Return (x, y) of the center of cell containing provided text 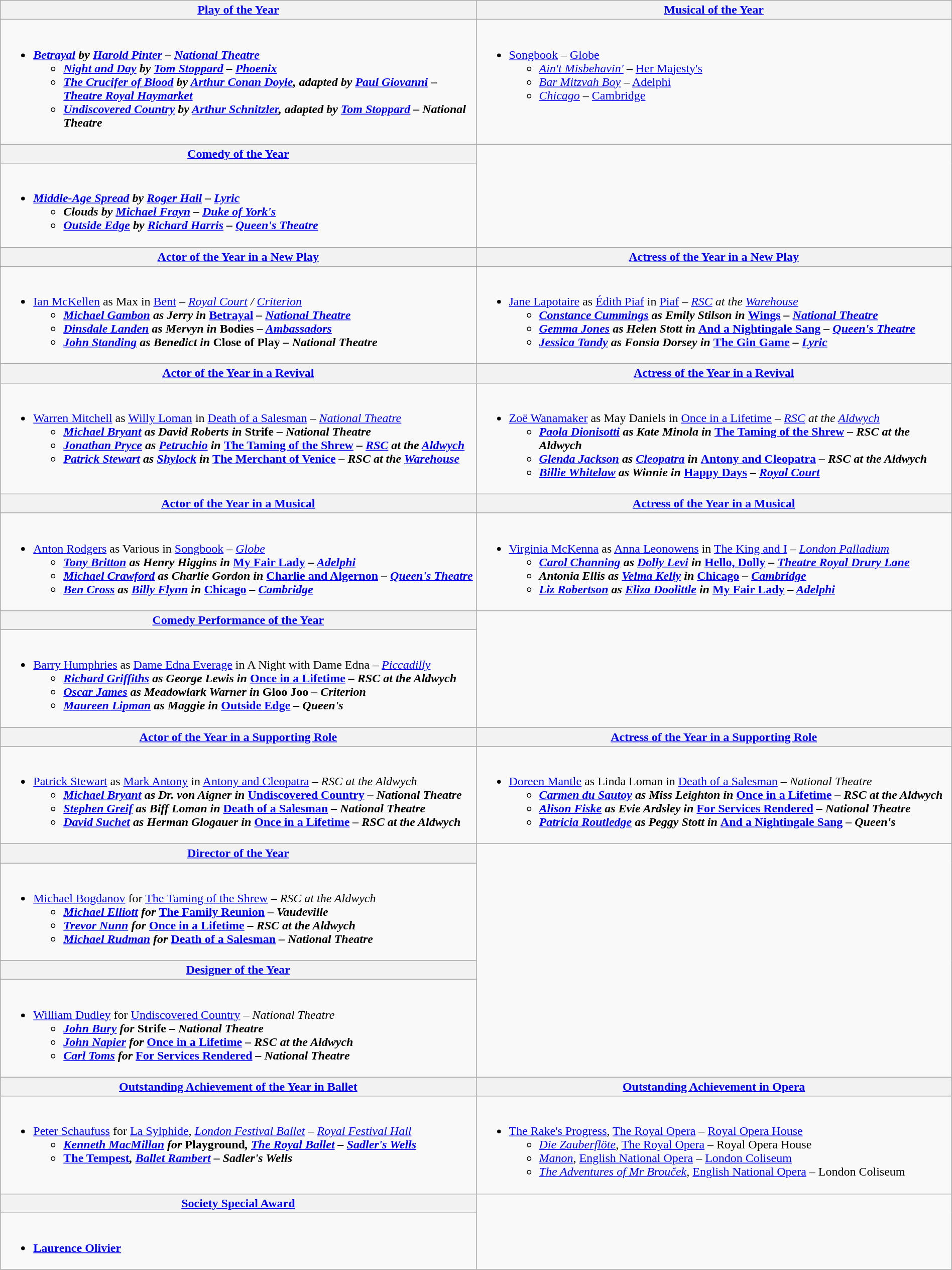
Actress of the Year in a New Play (714, 257)
Comedy Performance of the Year (238, 620)
Director of the Year (238, 854)
Play of the Year (238, 10)
Actor of the Year in a Musical (238, 503)
Comedy of the Year (238, 154)
Actress of the Year in a Supporting Role (714, 737)
Songbook – GlobeAin't Misbehavin' – Her Majesty'sBar Mitzvah Boy – AdelphiChicago – Cambridge (714, 82)
Actor of the Year in a Supporting Role (238, 737)
Designer of the Year (238, 970)
Actor of the Year in a Revival (238, 373)
Society Special Award (238, 1203)
Actor of the Year in a New Play (238, 257)
Actress of the Year in a Revival (714, 373)
Outstanding Achievement in Opera (714, 1087)
Middle-Age Spread by Roger Hall – LyricClouds by Michael Frayn – Duke of York'sOutside Edge by Richard Harris – Queen's Theatre (238, 205)
Musical of the Year (714, 10)
Outstanding Achievement of the Year in Ballet (238, 1087)
Actress of the Year in a Musical (714, 503)
Laurence Olivier (238, 1241)
